Determine the (x, y) coordinate at the center of the cell enclosing the given text.  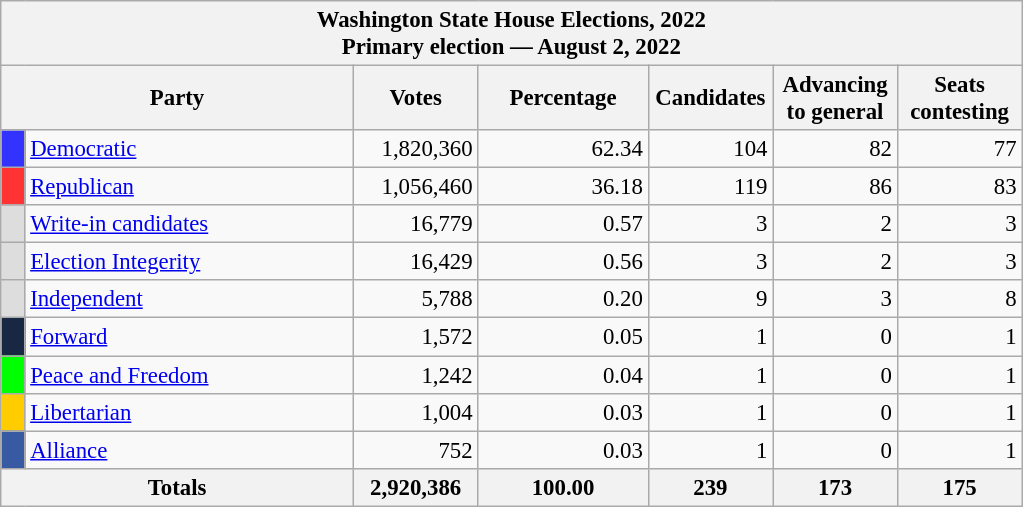
Percentage (563, 98)
104 (710, 149)
Peace and Freedom (189, 375)
Libertarian (189, 412)
Totals (178, 487)
86 (836, 187)
16,779 (416, 224)
1,004 (416, 412)
Votes (416, 98)
Advancing to general (836, 98)
9 (710, 299)
36.18 (563, 187)
1,572 (416, 337)
Democratic (189, 149)
0.20 (563, 299)
239 (710, 487)
1,242 (416, 375)
173 (836, 487)
175 (960, 487)
0.56 (563, 262)
1,056,460 (416, 187)
100.00 (563, 487)
2,920,386 (416, 487)
Forward (189, 337)
Election Integerity (189, 262)
82 (836, 149)
83 (960, 187)
Washington State House Elections, 2022Primary election — August 2, 2022 (512, 34)
1,820,360 (416, 149)
Party (178, 98)
119 (710, 187)
77 (960, 149)
5,788 (416, 299)
0.57 (563, 224)
0.05 (563, 337)
0.04 (563, 375)
752 (416, 450)
Seats contesting (960, 98)
Write-in candidates (189, 224)
Republican (189, 187)
Independent (189, 299)
Candidates (710, 98)
8 (960, 299)
16,429 (416, 262)
62.34 (563, 149)
Alliance (189, 450)
